Detect which cell encompasses the target text, then output its (x, y) center coordinate. 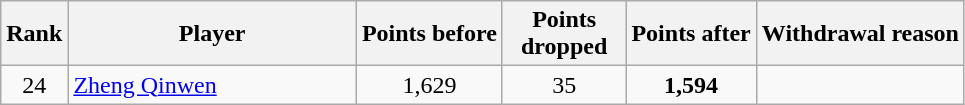
Points before (429, 34)
1,629 (429, 85)
Player (212, 34)
Zheng Qinwen (212, 85)
1,594 (691, 85)
35 (564, 85)
Points dropped (564, 34)
Withdrawal reason (860, 34)
24 (34, 85)
Rank (34, 34)
Points after (691, 34)
